Scan for the cell matching the given text and deliver its [x, y] coordinate at center. 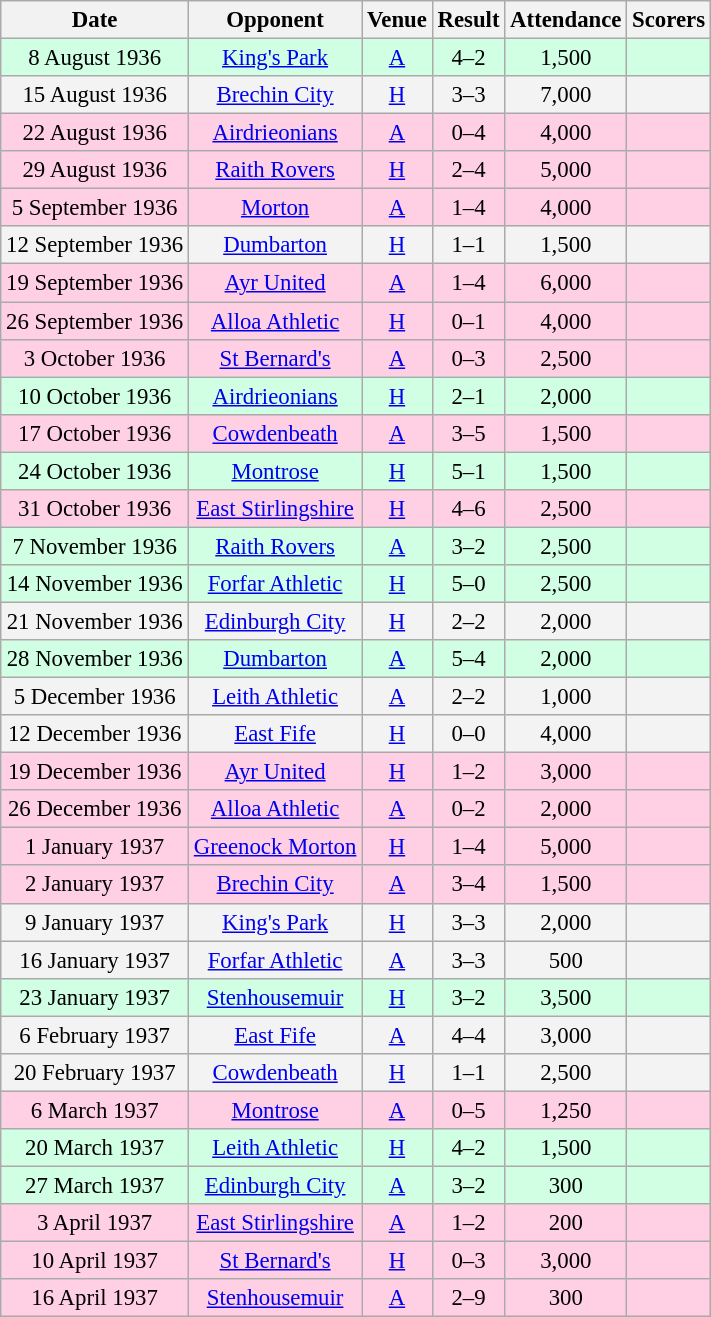
5–4 [468, 659]
0–4 [468, 133]
6 February 1937 [95, 1035]
19 September 1936 [95, 283]
26 September 1936 [95, 321]
2–9 [468, 1298]
28 November 1936 [95, 659]
7 November 1936 [95, 546]
16 January 1937 [95, 960]
20 March 1937 [95, 1148]
Greenock Morton [276, 847]
0–2 [468, 809]
Morton [276, 208]
3 October 1936 [95, 358]
Venue [398, 20]
12 September 1936 [95, 245]
Result [468, 20]
10 October 1936 [95, 396]
2 January 1937 [95, 885]
0–1 [468, 321]
Opponent [276, 20]
16 April 1937 [95, 1298]
29 August 1936 [95, 170]
5–0 [468, 584]
2–4 [468, 170]
500 [566, 960]
6 March 1937 [95, 1110]
Date [95, 20]
7,000 [566, 95]
9 January 1937 [95, 922]
31 October 1936 [95, 509]
3–4 [468, 885]
21 November 1936 [95, 621]
1 January 1937 [95, 847]
14 November 1936 [95, 584]
24 October 1936 [95, 471]
4–6 [468, 509]
3–5 [468, 433]
5–1 [468, 471]
10 April 1937 [95, 1261]
5 December 1936 [95, 697]
0–0 [468, 734]
Attendance [566, 20]
26 December 1936 [95, 809]
0–5 [468, 1110]
1,000 [566, 697]
2–1 [468, 396]
8 August 1936 [95, 58]
23 January 1937 [95, 997]
Scorers [669, 20]
12 December 1936 [95, 734]
15 August 1936 [95, 95]
4–4 [468, 1035]
3 April 1937 [95, 1223]
22 August 1936 [95, 133]
1,250 [566, 1110]
6,000 [566, 283]
200 [566, 1223]
19 December 1936 [95, 772]
17 October 1936 [95, 433]
27 March 1937 [95, 1185]
20 February 1937 [95, 1073]
5 September 1936 [95, 208]
3,500 [566, 997]
